Return [X, Y] of the center of cell containing provided text 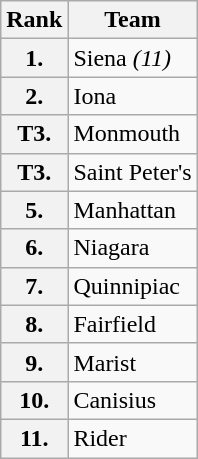
1. [34, 58]
Marist [132, 362]
Iona [132, 96]
Niagara [132, 248]
7. [34, 286]
8. [34, 324]
Saint Peter's [132, 172]
Siena (11) [132, 58]
Canisius [132, 400]
Team [132, 20]
9. [34, 362]
Manhattan [132, 210]
6. [34, 248]
5. [34, 210]
Rider [132, 438]
Monmouth [132, 134]
Quinnipiac [132, 286]
Fairfield [132, 324]
2. [34, 96]
11. [34, 438]
Rank [34, 20]
10. [34, 400]
